Return the (x, y) coordinate for the center point of the cell that contains the specified text.  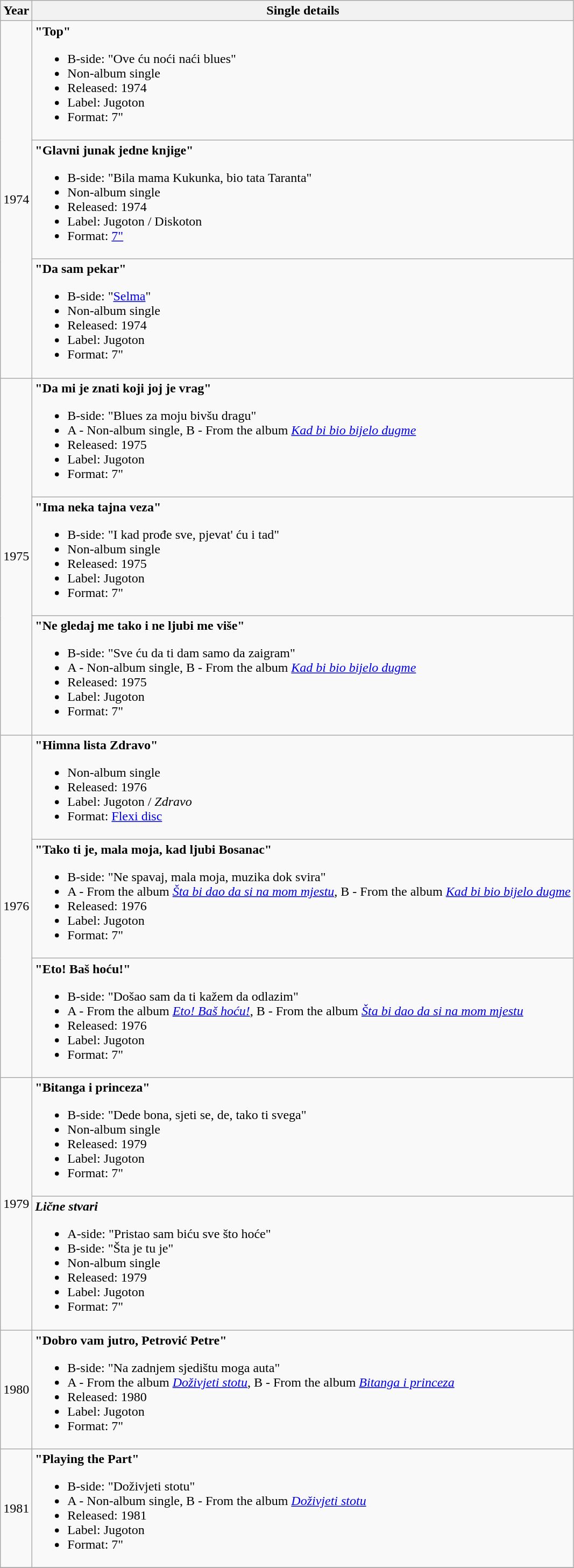
"Ima neka tajna veza"B-side: "I kad prođe sve, pjevat' ću i tad"Non-album singleReleased: 1975Label: JugotonFormat: 7" (303, 557)
Lične stvariA-side: "Pristao sam biću sve što hoće"B-side: "Šta je tu je"Non-album singleReleased: 1979Label: JugotonFormat: 7" (303, 1263)
1980 (16, 1389)
1974 (16, 199)
Year (16, 11)
"Bitanga i princeza"B-side: "Dede bona, sjeti se, de, tako ti svega"Non-album singleReleased: 1979Label: JugotonFormat: 7" (303, 1137)
"Top"B-side: "Ove ću noći naći blues"Non-album singleReleased: 1974Label: JugotonFormat: 7" (303, 81)
"Himna lista Zdravo"Non-album singleReleased: 1976Label: Jugoton / ZdravoFormat: Flexi disc (303, 787)
Single details (303, 11)
"Da sam pekar"B-side: "Selma"Non-album singleReleased: 1974Label: JugotonFormat: 7" (303, 319)
1976 (16, 906)
"Playing the Part"B-side: "Doživjeti stotu"A - Non-album single, B - From the album Doživjeti stotuReleased: 1981Label: JugotonFormat: 7" (303, 1508)
"Glavni junak jedne knjige" B-side: "Bila mama Kukunka, bio tata Taranta"Non-album singleReleased: 1974Label: Jugoton / DiskotonFormat: 7" (303, 199)
1975 (16, 557)
1979 (16, 1204)
1981 (16, 1508)
